Pinpoint the cell where the given text exists, returning its (x, y) midpoint coordinate. 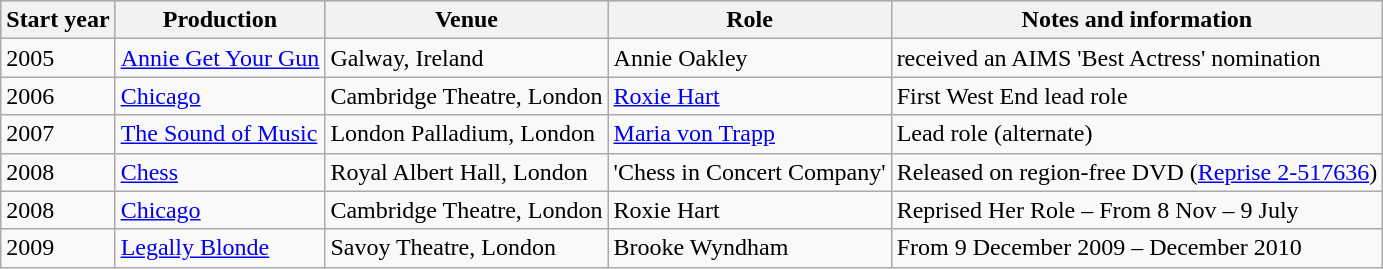
Reprised Her Role – From 8 Nov – 9 July (1137, 210)
Chess (220, 172)
First West End lead role (1137, 96)
London Palladium, London (466, 134)
'Chess in Concert Company' (750, 172)
Galway, Ireland (466, 58)
Maria von Trapp (750, 134)
2007 (58, 134)
From 9 December 2009 – December 2010 (1137, 248)
Royal Albert Hall, London (466, 172)
Savoy Theatre, London (466, 248)
Lead role (alternate) (1137, 134)
Brooke Wyndham (750, 248)
Legally Blonde (220, 248)
Venue (466, 20)
Annie Get Your Gun (220, 58)
Released on region-free DVD (Reprise 2-517636) (1137, 172)
received an AIMS 'Best Actress' nomination (1137, 58)
2006 (58, 96)
The Sound of Music (220, 134)
Role (750, 20)
Production (220, 20)
Start year (58, 20)
Notes and information (1137, 20)
2005 (58, 58)
2009 (58, 248)
Annie Oakley (750, 58)
